From the cell containing the given text, extract its center point as (X, Y) coordinate. 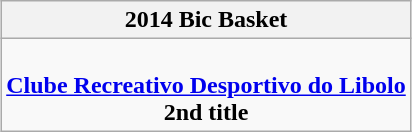
2014 Bic Basket (206, 20)
Clube Recreativo Desportivo do Libolo2nd title (206, 85)
